Pinpoint the cell where the given text exists, returning its (x, y) midpoint coordinate. 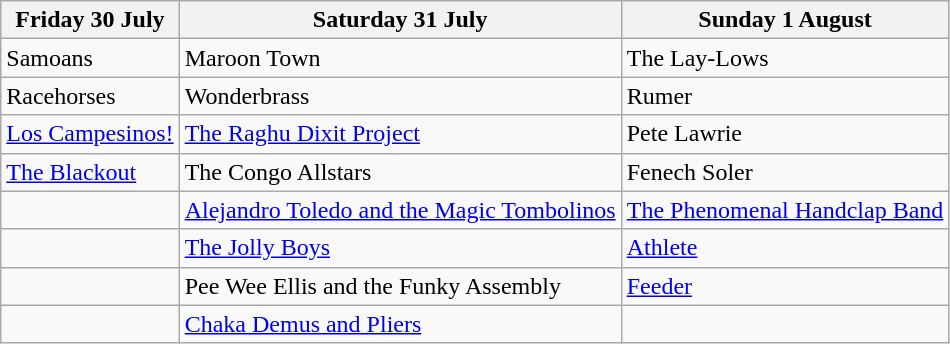
Racehorses (90, 96)
The Phenomenal Handclap Band (785, 210)
Alejandro Toledo and the Magic Tombolinos (400, 210)
Maroon Town (400, 58)
Sunday 1 August (785, 20)
Chaka Demus and Pliers (400, 324)
The Raghu Dixit Project (400, 134)
Wonderbrass (400, 96)
Samoans (90, 58)
Saturday 31 July (400, 20)
Fenech Soler (785, 172)
Friday 30 July (90, 20)
The Congo Allstars (400, 172)
Pee Wee Ellis and the Funky Assembly (400, 286)
Feeder (785, 286)
Pete Lawrie (785, 134)
Los Campesinos! (90, 134)
Rumer (785, 96)
Athlete (785, 248)
The Blackout (90, 172)
The Jolly Boys (400, 248)
The Lay-Lows (785, 58)
